Provide the [X, Y] coordinate of the cell's center where the given text is located.  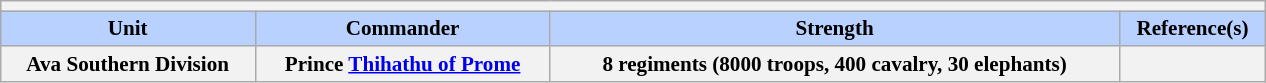
Reference(s) [1192, 28]
Strength [834, 28]
Commander [402, 28]
Unit [128, 28]
Prince Thihathu of Prome [402, 64]
8 regiments (8000 troops, 400 cavalry, 30 elephants) [834, 64]
Ava Southern Division [128, 64]
